Capture the cell that displays the provided text and extract its (X, Y) central coordinate. 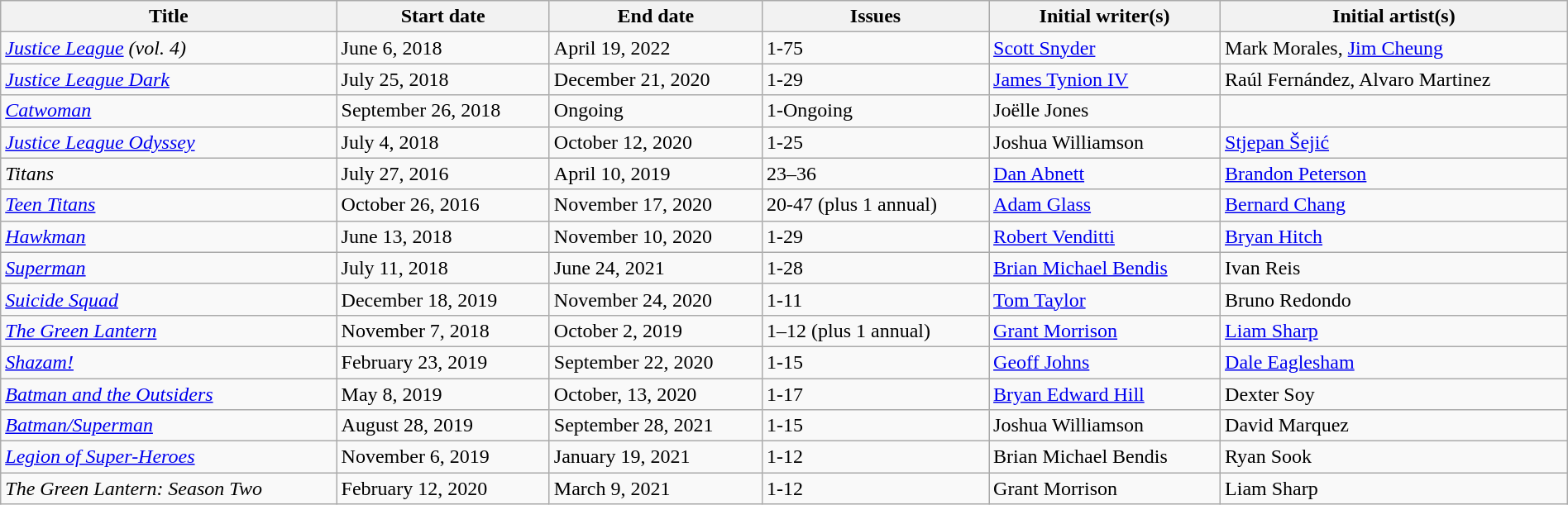
December 18, 2019 (443, 299)
Initial artist(s) (1394, 17)
Start date (443, 17)
Title (169, 17)
June 24, 2021 (655, 268)
October 12, 2020 (655, 142)
November 7, 2018 (443, 331)
November 6, 2019 (443, 457)
April 10, 2019 (655, 174)
Joëlle Jones (1105, 111)
Ongoing (655, 111)
July 11, 2018 (443, 268)
James Tynion IV (1105, 79)
Suicide Squad (169, 299)
Justice League (vol. 4) (169, 48)
September 26, 2018 (443, 111)
Justice League Dark (169, 79)
Ivan Reis (1394, 268)
February 23, 2019 (443, 362)
1-75 (875, 48)
July 4, 2018 (443, 142)
Issues (875, 17)
Brandon Peterson (1394, 174)
Batman/Superman (169, 426)
Bernard Chang (1394, 205)
Ryan Sook (1394, 457)
Legion of Super-Heroes (169, 457)
The Green Lantern (169, 331)
August 28, 2019 (443, 426)
Dale Eaglesham (1394, 362)
Tom Taylor (1105, 299)
Adam Glass (1105, 205)
November 10, 2020 (655, 236)
1-Ongoing (875, 111)
March 9, 2021 (655, 488)
October 2, 2019 (655, 331)
Batman and the Outsiders (169, 394)
End date (655, 17)
Justice League Odyssey (169, 142)
October, 13, 2020 (655, 394)
Dan Abnett (1105, 174)
November 17, 2020 (655, 205)
23–36 (875, 174)
September 22, 2020 (655, 362)
Stjepan Šejić (1394, 142)
Teen Titans (169, 205)
Initial writer(s) (1105, 17)
Scott Snyder (1105, 48)
Hawkman (169, 236)
June 13, 2018 (443, 236)
June 6, 2018 (443, 48)
May 8, 2019 (443, 394)
Titans (169, 174)
Raúl Fernández, Alvaro Martinez (1394, 79)
April 19, 2022 (655, 48)
Geoff Johns (1105, 362)
Robert Venditti (1105, 236)
Bruno Redondo (1394, 299)
1-28 (875, 268)
David Marquez (1394, 426)
July 25, 2018 (443, 79)
Dexter Soy (1394, 394)
1-25 (875, 142)
November 24, 2020 (655, 299)
Shazam! (169, 362)
1-11 (875, 299)
September 28, 2021 (655, 426)
February 12, 2020 (443, 488)
Mark Morales, Jim Cheung (1394, 48)
Bryan Edward Hill (1105, 394)
January 19, 2021 (655, 457)
October 26, 2016 (443, 205)
20-47 (plus 1 annual) (875, 205)
December 21, 2020 (655, 79)
Superman (169, 268)
1–12 (plus 1 annual) (875, 331)
The Green Lantern: Season Two (169, 488)
Bryan Hitch (1394, 236)
1-17 (875, 394)
Catwoman (169, 111)
July 27, 2016 (443, 174)
